Provide the [x, y] coordinate of the cell's center where the given text is located.  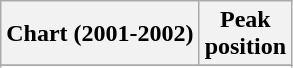
Chart (2001-2002) [100, 34]
Peakposition [245, 34]
